Extract the [X, Y] coordinate from the center of the cell holding the provided text.  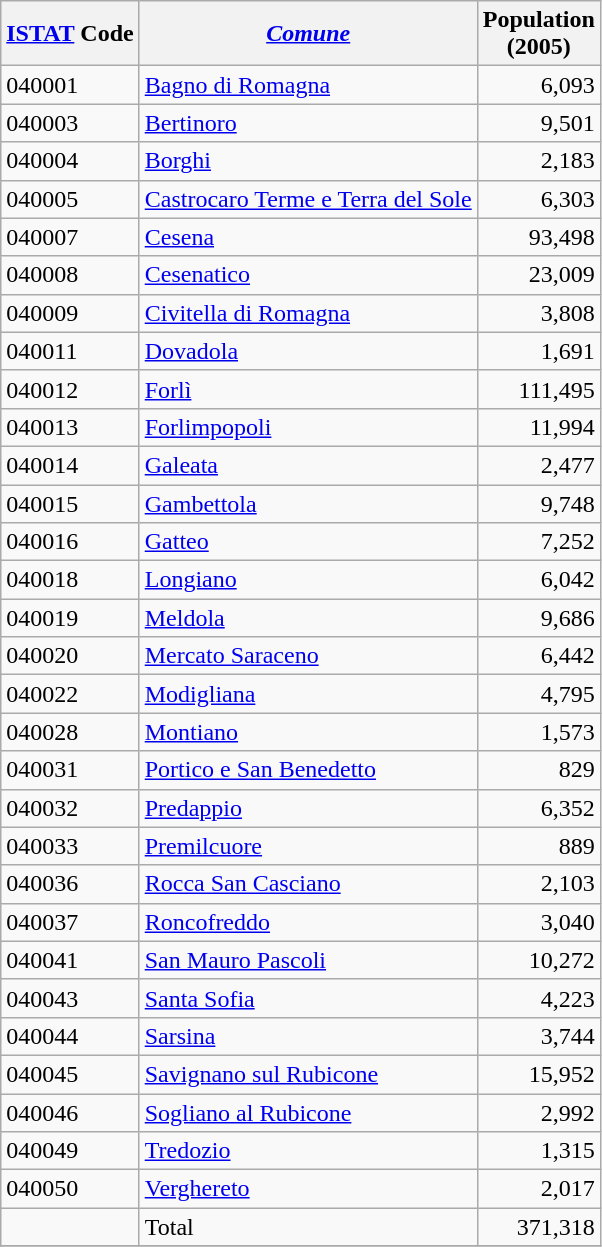
Total [308, 1227]
Gatteo [308, 542]
040036 [70, 884]
15,952 [538, 1074]
Population (2005) [538, 34]
3,808 [538, 313]
889 [538, 846]
6,093 [538, 85]
Portico e San Benedetto [308, 770]
040044 [70, 1036]
040046 [70, 1113]
Borghi [308, 161]
Longiano [308, 580]
6,442 [538, 656]
040031 [70, 770]
Verghereto [308, 1189]
6,352 [538, 808]
ISTAT Code [70, 34]
040011 [70, 351]
93,498 [538, 237]
Montiano [308, 732]
Sogliano al Rubicone [308, 1113]
040008 [70, 275]
Cesena [308, 237]
9,748 [538, 503]
Predappio [308, 808]
2,992 [538, 1113]
371,318 [538, 1227]
040049 [70, 1151]
2,477 [538, 465]
040013 [70, 427]
040003 [70, 123]
1,573 [538, 732]
3,040 [538, 922]
Premilcuore [308, 846]
040020 [70, 656]
Santa Sofia [308, 998]
040001 [70, 85]
Galeata [308, 465]
040012 [70, 389]
4,795 [538, 694]
10,272 [538, 960]
040004 [70, 161]
6,303 [538, 199]
2,183 [538, 161]
040022 [70, 694]
Roncofreddo [308, 922]
Dovadola [308, 351]
040019 [70, 618]
829 [538, 770]
Castrocaro Terme e Terra del Sole [308, 199]
Meldola [308, 618]
040050 [70, 1189]
Savignano sul Rubicone [308, 1074]
1,315 [538, 1151]
Modigliana [308, 694]
040043 [70, 998]
040015 [70, 503]
040033 [70, 846]
Bertinoro [308, 123]
11,994 [538, 427]
1,691 [538, 351]
Comune [308, 34]
Civitella di Romagna [308, 313]
3,744 [538, 1036]
111,495 [538, 389]
040007 [70, 237]
040005 [70, 199]
Bagno di Romagna [308, 85]
040045 [70, 1074]
Rocca San Casciano [308, 884]
Forlì [308, 389]
040018 [70, 580]
23,009 [538, 275]
2,103 [538, 884]
6,042 [538, 580]
9,501 [538, 123]
Forlimpopoli [308, 427]
040032 [70, 808]
9,686 [538, 618]
040014 [70, 465]
Sarsina [308, 1036]
7,252 [538, 542]
040016 [70, 542]
Mercato Saraceno [308, 656]
Gambettola [308, 503]
Tredozio [308, 1151]
040009 [70, 313]
San Mauro Pascoli [308, 960]
040037 [70, 922]
Cesenatico [308, 275]
2,017 [538, 1189]
040028 [70, 732]
040041 [70, 960]
4,223 [538, 998]
